Locate the cell with the specified text and output its [X, Y] center coordinate. 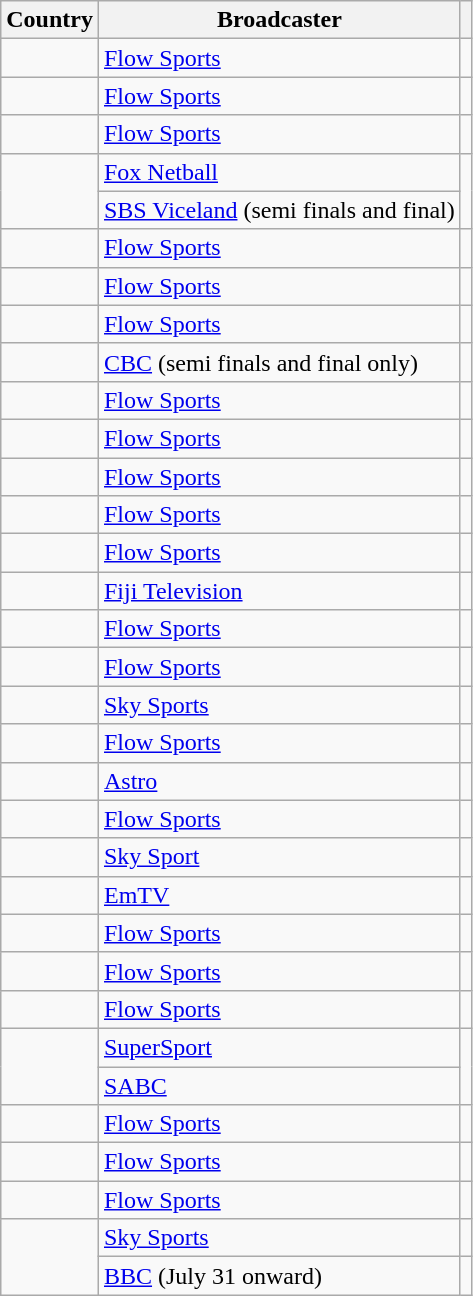
SABC [279, 1085]
SBS Viceland (semi finals and final) [279, 210]
Fiji Television [279, 591]
SuperSport [279, 1047]
Fox Netball [279, 172]
Sky Sport [279, 857]
Astro [279, 781]
Country [50, 20]
CBC (semi finals and final only) [279, 362]
EmTV [279, 895]
Broadcaster [279, 20]
BBC (July 31 onward) [279, 1276]
